Pinpoint the cell where the given text exists, returning its (x, y) midpoint coordinate. 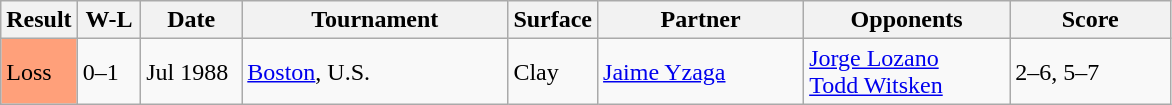
Surface (553, 20)
Clay (553, 72)
Loss (39, 72)
Result (39, 20)
Score (1090, 20)
2–6, 5–7 (1090, 72)
Jaime Yzaga (701, 72)
0–1 (109, 72)
Tournament (375, 20)
Jorge Lozano Todd Witsken (907, 72)
W-L (109, 20)
Partner (701, 20)
Boston, U.S. (375, 72)
Jul 1988 (192, 72)
Date (192, 20)
Opponents (907, 20)
